Detect which cell encompasses the target text, then output its (X, Y) center coordinate. 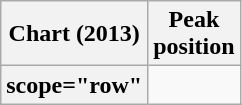
Peakposition (194, 34)
scope="row" (74, 85)
Chart (2013) (74, 34)
